Determine the [X, Y] coordinate at the center of the cell enclosing the given text.  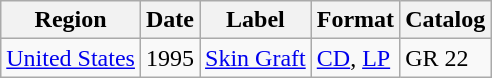
1995 [170, 58]
GR 22 [446, 58]
Date [170, 20]
CD, LP [355, 58]
Region [71, 20]
Skin Graft [256, 58]
United States [71, 58]
Catalog [446, 20]
Label [256, 20]
Format [355, 20]
